Determine the (x, y) coordinate at the center of the cell enclosing the given text.  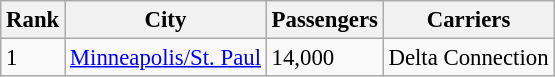
14,000 (324, 58)
City (166, 20)
Delta Connection (468, 58)
1 (33, 58)
Passengers (324, 20)
Carriers (468, 20)
Minneapolis/St. Paul (166, 58)
Rank (33, 20)
